Locate the cell with the specified text and output its (x, y) center coordinate. 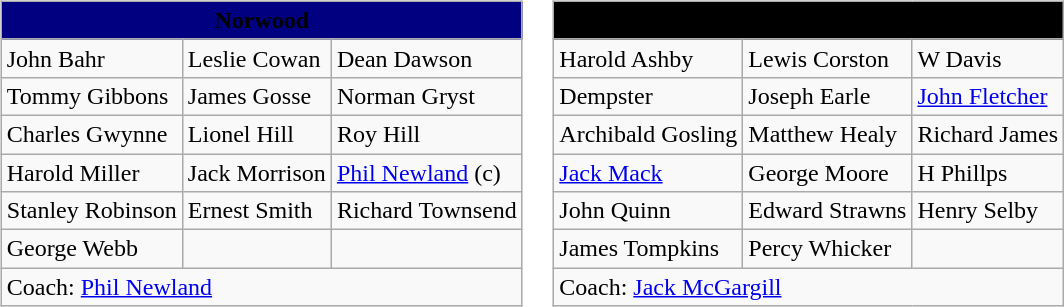
Phil Newland (c) (426, 173)
Stanley Robinson (92, 211)
Roy Hill (426, 134)
Coach: Jack McGargill (809, 287)
Matthew Healy (828, 134)
Ernest Smith (256, 211)
John Fletcher (988, 96)
Port Adelaide (809, 20)
Jack Morrison (256, 173)
Harold Ashby (648, 58)
Norwood (262, 20)
James Tompkins (648, 249)
George Moore (828, 173)
Tommy Gibbons (92, 96)
James Gosse (256, 96)
Richard James (988, 134)
John Bahr (92, 58)
Percy Whicker (828, 249)
Joseph Earle (828, 96)
H Phillps (988, 173)
Dean Dawson (426, 58)
W Davis (988, 58)
Archibald Gosling (648, 134)
Harold Miller (92, 173)
Lewis Corston (828, 58)
John Quinn (648, 211)
Coach: Phil Newland (262, 287)
Leslie Cowan (256, 58)
Henry Selby (988, 211)
Norman Gryst (426, 96)
Charles Gwynne (92, 134)
Edward Strawns (828, 211)
George Webb (92, 249)
Jack Mack (648, 173)
Lionel Hill (256, 134)
Richard Townsend (426, 211)
Dempster (648, 96)
